Return the (X, Y) coordinate for the center point of the cell that contains the specified text.  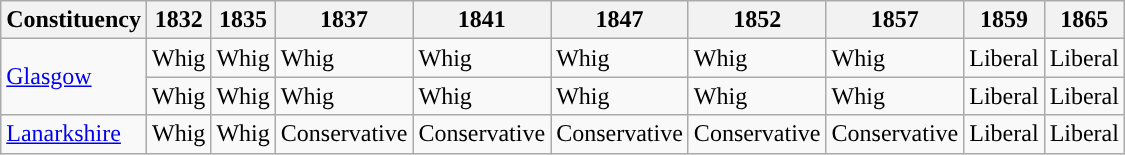
1835 (243, 20)
1841 (482, 20)
1857 (895, 20)
1865 (1084, 20)
1852 (757, 20)
1847 (620, 20)
Constituency (74, 20)
1832 (178, 20)
Lanarkshire (74, 134)
Glasgow (74, 77)
1859 (1004, 20)
1837 (344, 20)
